Provide the [x, y] coordinate of the cell's center where the given text is located.  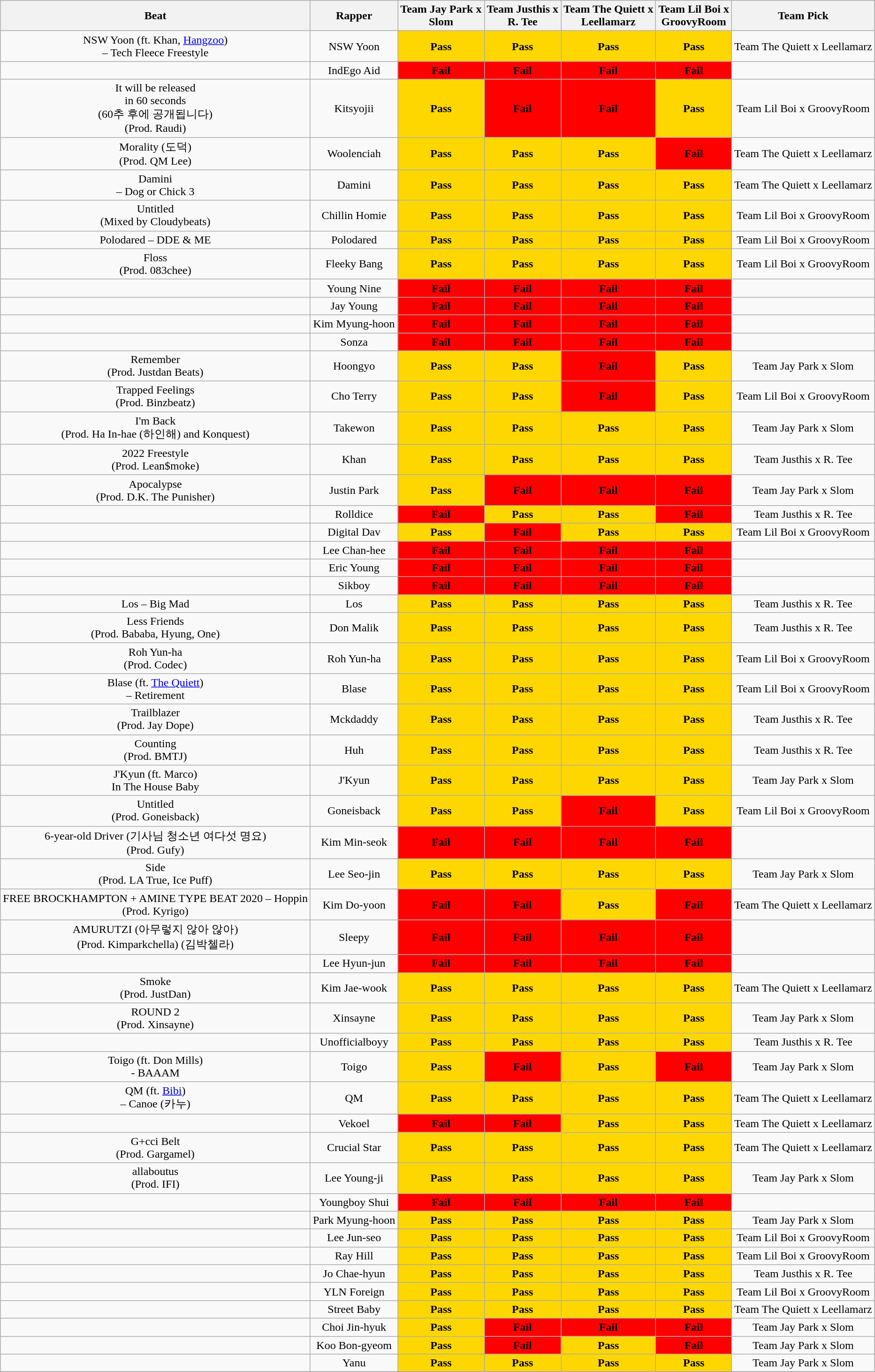
Los – Big Mad [156, 604]
Toigo (ft. Don Mills) - BAAAM [156, 1067]
Eric Young [354, 568]
It will be released in 60 seconds (60추 후에 공개됩니다) (Prod. Raudi) [156, 108]
Ray Hill [354, 1256]
Don Malik [354, 628]
YLN Foreign [354, 1291]
IndEgo Aid [354, 70]
J'Kyun (ft. Marco) In The House Baby [156, 781]
Kim Myung-hoon [354, 324]
Beat [156, 16]
Sikboy [354, 586]
Sleepy [354, 937]
AMURUTZI (아무렇지 않아 않아) (Prod. Kimparkchella) (김박첼라) [156, 937]
Choi Jin-hyuk [354, 1327]
Crucial Star [354, 1147]
Jay Young [354, 306]
Cho Terry [354, 397]
Hoongyo [354, 366]
allaboutus (Prod. IFI) [156, 1178]
Young Nine [354, 288]
J'Kyun [354, 781]
Xinsayne [354, 1018]
Smoke (Prod. JustDan) [156, 988]
G+cci Belt (Prod. Gargamel) [156, 1147]
Toigo [354, 1067]
Justin Park [354, 490]
6-year-old Driver (기사님 청소년 여다섯 명요) (Prod. Gufy) [156, 842]
Los [354, 604]
Digital Dav [354, 532]
Woolenciah [354, 153]
Team Pick [803, 16]
Kim Min-seok [354, 842]
Less Friends (Prod. Bababa, Hyung, One) [156, 628]
Roh Yun-ha (Prod. Codec) [156, 659]
Damini [354, 185]
I'm Back (Prod. Ha In-hae (하인해) and Konquest) [156, 428]
Huh [354, 750]
Takewon [354, 428]
Untitled (Mixed by Cloudybeats) [156, 216]
Mckdaddy [354, 720]
Rolldice [354, 514]
QM (ft. Bibi) – Canoe (카누) [156, 1098]
Polodared [354, 240]
NSW Yoon (ft. Khan, Hangzoo) – Tech Fleece Freestyle [156, 46]
Youngboy Shui [354, 1202]
Lee Hyun-jun [354, 963]
Rapper [354, 16]
Roh Yun-ha [354, 659]
Trapped Feelings (Prod. Binzbeatz) [156, 397]
Fleeky Bang [354, 264]
Blase (ft. The Quiett) – Retirement [156, 689]
Lee Seo-jin [354, 874]
FREE BROCKHAMPTON + AMINE TYPE BEAT 2020 – Hoppin (Prod. Kyrigo) [156, 904]
Trailblazer (Prod. Jay Dope) [156, 720]
Jo Chae-hyun [354, 1273]
Kim Do-yoon [354, 904]
Apocalypse (Prod. D.K. The Punisher) [156, 490]
Lee Young-ji [354, 1178]
Lee Jun-seo [354, 1238]
Park Myung-hoon [354, 1220]
Kim Jae-wook [354, 988]
Untitled (Prod. Goneisback) [156, 811]
ROUND 2 (Prod. Xinsayne) [156, 1018]
Yanu [354, 1363]
Goneisback [354, 811]
Koo Bon-gyeom [354, 1345]
Counting (Prod. BMTJ) [156, 750]
Sonza [354, 342]
Kitsyojii [354, 108]
Damini – Dog or Chick 3 [156, 185]
QM [354, 1098]
Polodared – DDE & ME [156, 240]
Unofficialboyy [354, 1042]
Side (Prod. LA True, Ice Puff) [156, 874]
NSW Yoon [354, 46]
Morality (도덕) (Prod. QM Lee) [156, 153]
Khan [354, 460]
Lee Chan-hee [354, 550]
Chillin Homie [354, 216]
Street Baby [354, 1309]
Remember (Prod. Justdan Beats) [156, 366]
Floss (Prod. 083chee) [156, 264]
Vekoel [354, 1123]
2022 Freestyle (Prod. Lean$moke) [156, 460]
Blase [354, 689]
